Identify which cell holds the provided text, then report its (X, Y) central coordinate. 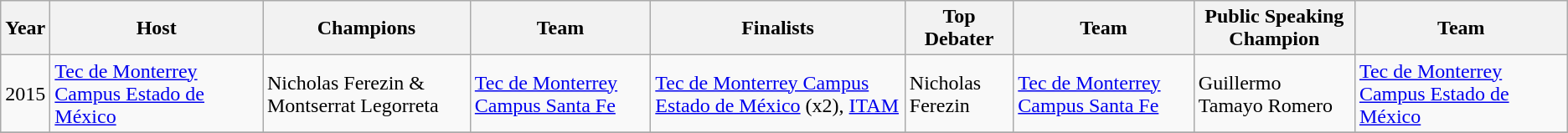
Top Debater (958, 28)
2015 (25, 94)
Champions (367, 28)
Year (25, 28)
Host (157, 28)
Public Speaking Champion (1274, 28)
Guillermo Tamayo Romero (1274, 94)
Nicholas Ferezin (958, 94)
Finalists (778, 28)
Tec de Monterrey Campus Estado de México (x2), ITAM (778, 94)
Nicholas Ferezin & Montserrat Legorreta (367, 94)
